Extract the (x, y) coordinate from the center of the cell holding the provided text.  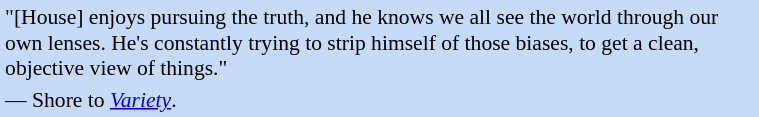
— Shore to Variety. (380, 100)
